Extract the (x, y) coordinate from the center of the cell holding the provided text.  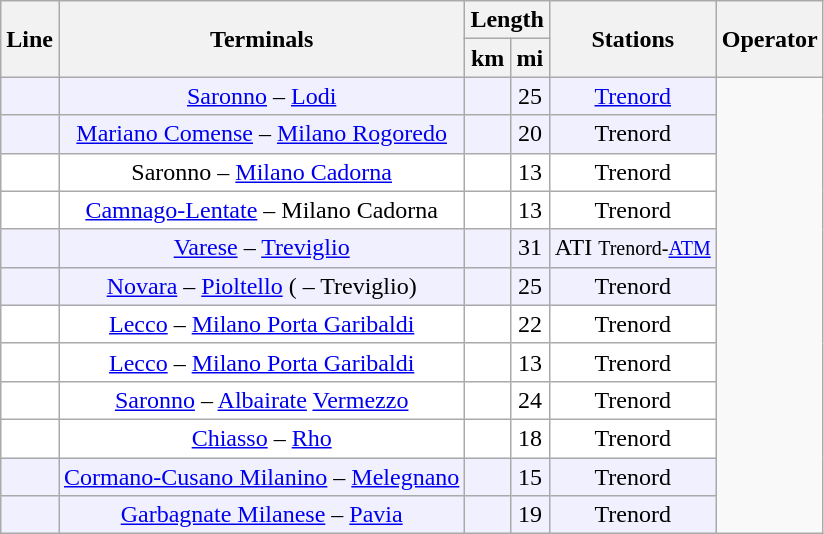
Chiasso – Rho (261, 438)
18 (530, 438)
Novara – Pioltello ( – Treviglio) (261, 286)
19 (530, 515)
Saronno – Lodi (261, 96)
Varese – Treviglio (261, 248)
20 (530, 134)
mi (530, 58)
Camnago-Lentate – Milano Cadorna (261, 210)
Operator (770, 39)
31 (530, 248)
Terminals (261, 39)
Saronno – Albairate Vermezzo (261, 400)
Saronno – Milano Cadorna (261, 172)
ATI Trenord-ATM (632, 248)
Line (30, 39)
15 (530, 477)
Stations (632, 39)
Length (507, 20)
Garbagnate Milanese – Pavia (261, 515)
24 (530, 400)
Cormano-Cusano Milanino – Melegnano (261, 477)
22 (530, 324)
km (488, 58)
Mariano Comense – Milano Rogoredo (261, 134)
